Capture the cell that displays the provided text and extract its [X, Y] central coordinate. 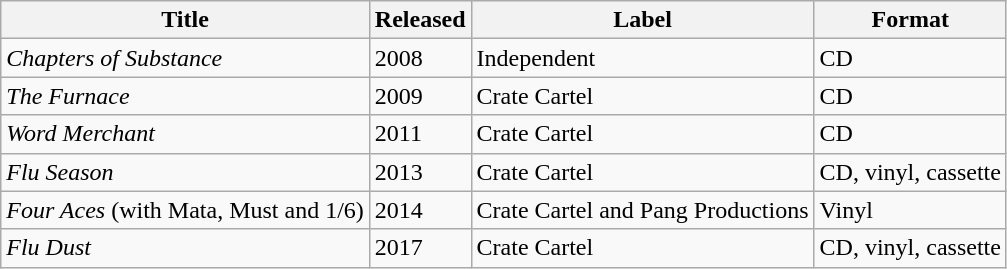
Format [910, 20]
The Furnace [186, 96]
Crate Cartel and Pang Productions [642, 210]
2014 [420, 210]
2008 [420, 58]
Vinyl [910, 210]
2011 [420, 134]
Chapters of Substance [186, 58]
Flu Season [186, 172]
Four Aces (with Mata, Must and 1/6) [186, 210]
Flu Dust [186, 248]
Label [642, 20]
Title [186, 20]
2009 [420, 96]
2017 [420, 248]
2013 [420, 172]
Independent [642, 58]
Word Merchant [186, 134]
Released [420, 20]
